Return the (x, y) coordinate for the center point of the cell that contains the specified text.  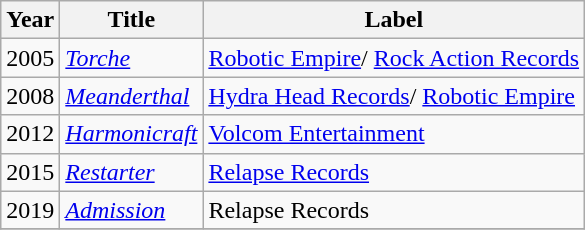
Title (132, 20)
2005 (30, 58)
Label (394, 20)
Volcom Entertainment (394, 134)
Hydra Head Records/ Robotic Empire (394, 96)
Admission (132, 210)
2015 (30, 172)
2008 (30, 96)
Restarter (132, 172)
2012 (30, 134)
Harmonicraft (132, 134)
Year (30, 20)
Torche (132, 58)
Meanderthal (132, 96)
Robotic Empire/ Rock Action Records (394, 58)
2019 (30, 210)
